Determine the (x, y) coordinate at the center of the cell enclosing the given text.  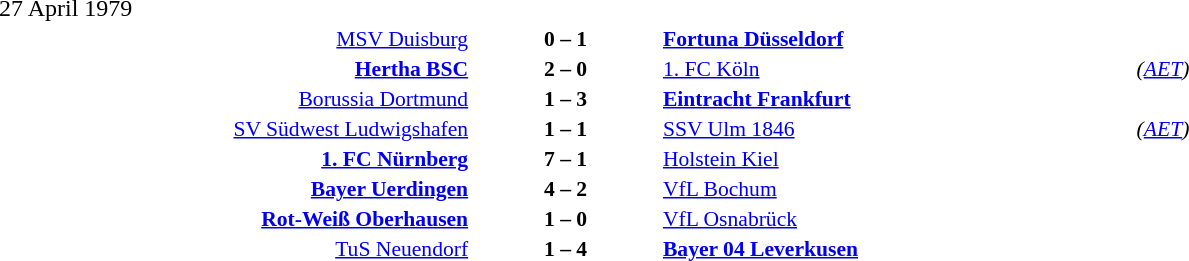
Eintracht Frankfurt (897, 98)
1 – 3 (566, 98)
4 – 2 (566, 188)
1 – 0 (566, 218)
2 – 0 (566, 68)
Fortuna Düsseldorf (897, 38)
7 – 1 (566, 158)
VfL Osnabrück (897, 218)
0 – 1 (566, 38)
1. FC Köln (897, 68)
1 – 1 (566, 128)
VfL Bochum (897, 188)
SSV Ulm 1846 (897, 128)
Holstein Kiel (897, 158)
